For the text-containing cell, return its midpoint in [X, Y] coordinate format. 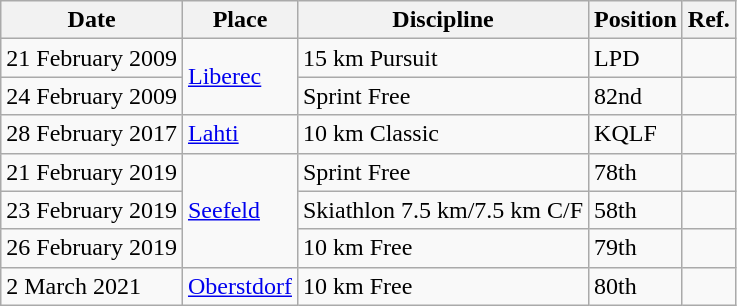
79th [636, 248]
21 February 2019 [92, 172]
Seefeld [240, 210]
Liberec [240, 77]
28 February 2017 [92, 134]
82nd [636, 96]
KQLF [636, 134]
24 February 2009 [92, 96]
15 km Pursuit [442, 58]
Skiathlon 7.5 km/7.5 km C/F [442, 210]
21 February 2009 [92, 58]
58th [636, 210]
Oberstdorf [240, 286]
2 March 2021 [92, 286]
Date [92, 20]
Place [240, 20]
10 km Classic [442, 134]
23 February 2019 [92, 210]
Discipline [442, 20]
LPD [636, 58]
80th [636, 286]
26 February 2019 [92, 248]
Lahti [240, 134]
78th [636, 172]
Ref. [708, 20]
Position [636, 20]
